Scan for the cell matching the given text and deliver its (x, y) coordinate at center. 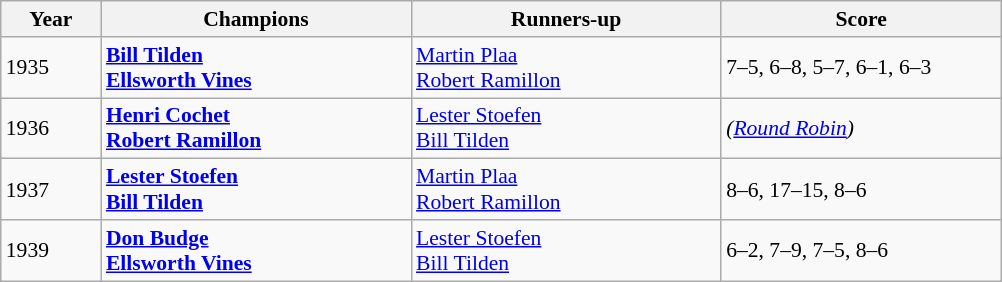
Score (861, 19)
7–5, 6–8, 5–7, 6–1, 6–3 (861, 68)
Year (51, 19)
1937 (51, 190)
(Round Robin) (861, 128)
1936 (51, 128)
Henri Cochet Robert Ramillon (256, 128)
1935 (51, 68)
Champions (256, 19)
Bill Tilden Ellsworth Vines (256, 68)
8–6, 17–15, 8–6 (861, 190)
Runners-up (566, 19)
1939 (51, 250)
6–2, 7–9, 7–5, 8–6 (861, 250)
Don Budge Ellsworth Vines (256, 250)
